Output the [x, y] coordinate of the center of the cell containing the given text.  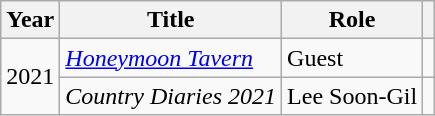
Guest [352, 58]
Role [352, 20]
Honeymoon Tavern [171, 58]
Year [30, 20]
Title [171, 20]
Lee Soon-Gil [352, 96]
Country Diaries 2021 [171, 96]
2021 [30, 77]
